Find where the given text appears and provide that cell's center as (X, Y) coordinate. 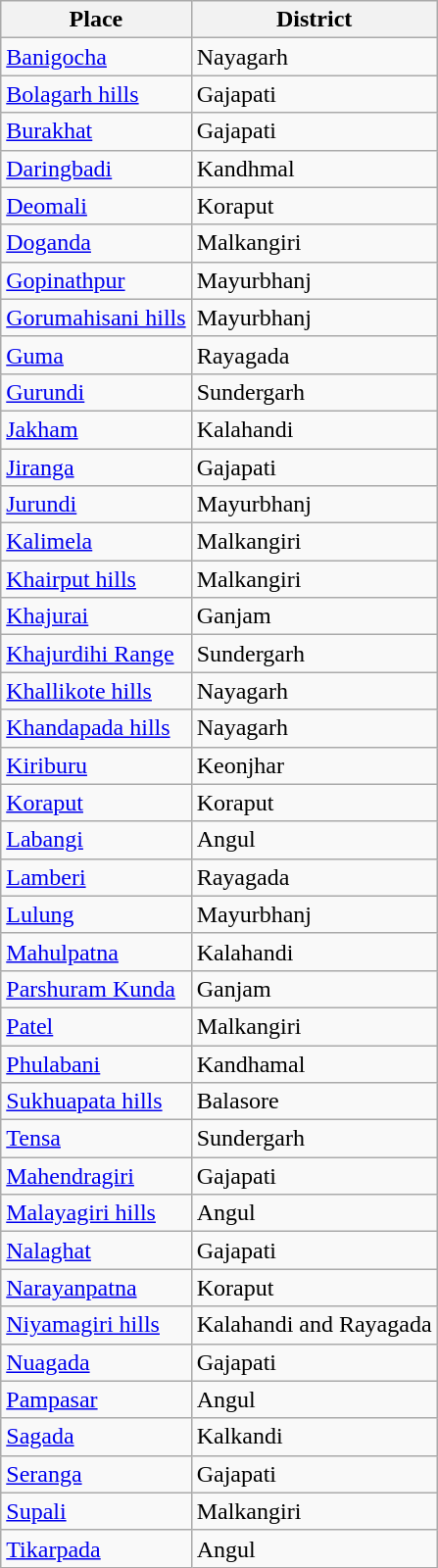
Malayagiri hills (96, 1213)
Jakham (96, 429)
Lamberi (96, 877)
Daringbadi (96, 169)
Gopinathpur (96, 280)
Place (96, 20)
Mahendragiri (96, 1176)
Niyamagiri hills (96, 1325)
Kalimela (96, 542)
Keonjhar (314, 765)
Pampasar (96, 1399)
Balasore (314, 1102)
Mahulpatna (96, 952)
Guma (96, 355)
Gurundi (96, 392)
Sagada (96, 1437)
Kalkandi (314, 1437)
Lulung (96, 914)
Labangi (96, 840)
Patel (96, 1026)
Khajurdihi Range (96, 654)
Khairput hills (96, 579)
Jurundi (96, 505)
Parshuram Kunda (96, 989)
Khandapada hills (96, 728)
Kandhmal (314, 169)
Doganda (96, 243)
Khajurai (96, 616)
Supali (96, 1511)
Khallikote hills (96, 691)
Tikarpada (96, 1548)
Narayanpatna (96, 1288)
Banigocha (96, 57)
Burakhat (96, 131)
Tensa (96, 1139)
Gorumahisani hills (96, 318)
District (314, 20)
Deomali (96, 206)
Phulabani (96, 1063)
Kalahandi and Rayagada (314, 1325)
Nuagada (96, 1362)
Sukhuapata hills (96, 1102)
Bolagarh hills (96, 94)
Jiranga (96, 467)
Kiriburu (96, 765)
Seranga (96, 1474)
Kandhamal (314, 1063)
Nalaghat (96, 1250)
